Output the (X, Y) coordinate of the center of the cell containing the given text.  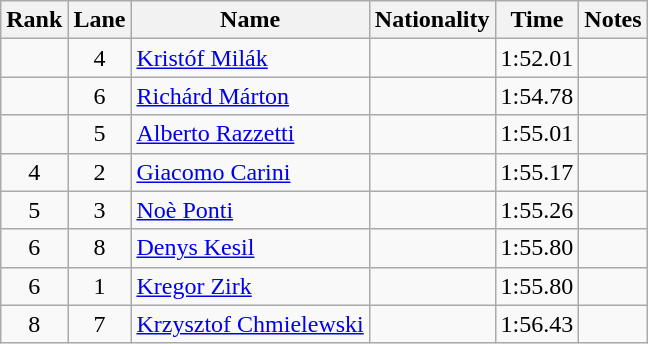
Richárd Márton (250, 96)
Rank (34, 20)
3 (100, 210)
7 (100, 324)
2 (100, 172)
Notes (613, 20)
1 (100, 286)
Kregor Zirk (250, 286)
Krzysztof Chmielewski (250, 324)
1:56.43 (537, 324)
1:55.17 (537, 172)
Time (537, 20)
Denys Kesil (250, 248)
Giacomo Carini (250, 172)
1:55.26 (537, 210)
Lane (100, 20)
1:52.01 (537, 58)
Nationality (432, 20)
Alberto Razzetti (250, 134)
Name (250, 20)
Kristóf Milák (250, 58)
1:55.01 (537, 134)
1:54.78 (537, 96)
Noè Ponti (250, 210)
